Search for the cell housing the specified text and yield its [X, Y] center coordinate. 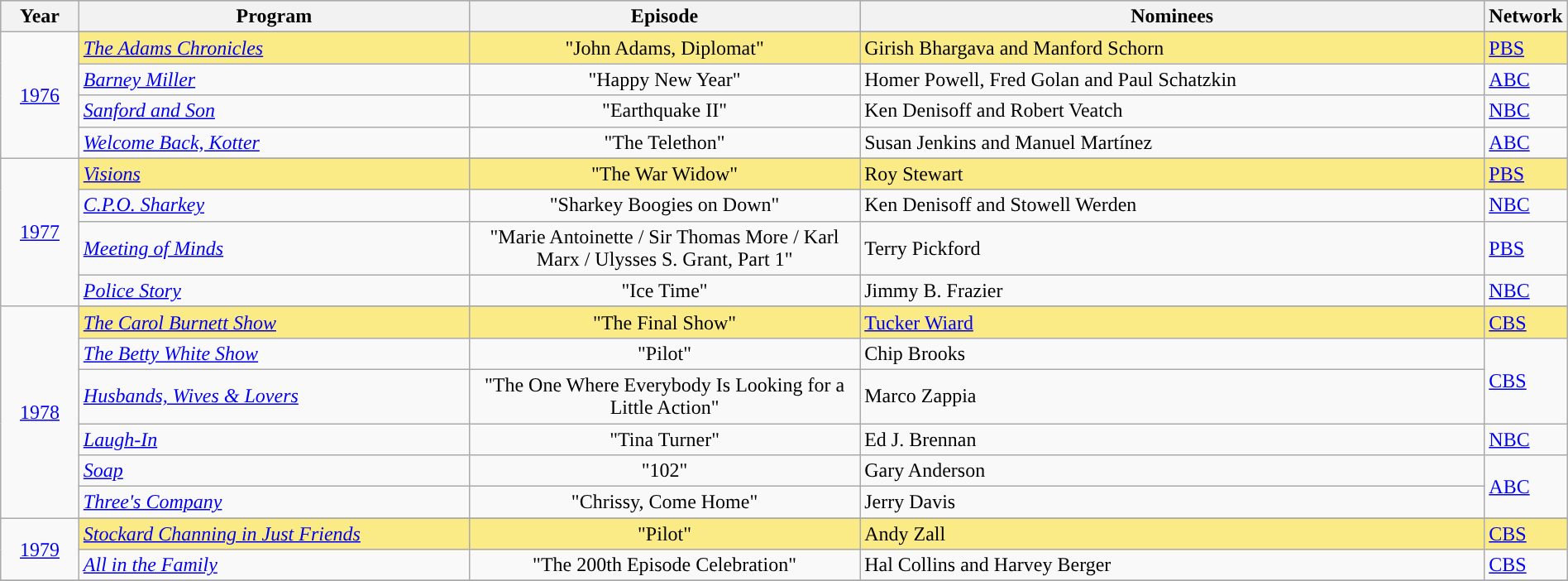
The Carol Burnett Show [274, 322]
"Earthquake II" [664, 111]
Jimmy B. Frazier [1173, 290]
"The 200th Episode Celebration" [664, 565]
Meeting of Minds [274, 248]
"Tina Turner" [664, 439]
Network [1526, 17]
"The One Where Everybody Is Looking for a Little Action" [664, 396]
Nominees [1173, 17]
1979 [40, 550]
Visions [274, 174]
"Ice Time" [664, 290]
Terry Pickford [1173, 248]
"Chrissy, Come Home" [664, 502]
Jerry Davis [1173, 502]
Episode [664, 17]
Ken Denisoff and Stowell Werden [1173, 205]
"The War Widow" [664, 174]
Program [274, 17]
Police Story [274, 290]
Barney Miller [274, 79]
"Marie Antoinette / Sir Thomas More / Karl Marx / Ulysses S. Grant, Part 1" [664, 248]
"Sharkey Boogies on Down" [664, 205]
Marco Zappia [1173, 396]
The Betty White Show [274, 353]
The Adams Chronicles [274, 48]
Susan Jenkins and Manuel Martínez [1173, 142]
Roy Stewart [1173, 174]
All in the Family [274, 565]
Andy Zall [1173, 534]
"Happy New Year" [664, 79]
Gary Anderson [1173, 471]
1976 [40, 95]
Welcome Back, Kotter [274, 142]
Stockard Channing in Just Friends [274, 534]
Ken Denisoff and Robert Veatch [1173, 111]
"The Telethon" [664, 142]
Girish Bhargava and Manford Schorn [1173, 48]
"John Adams, Diplomat" [664, 48]
Year [40, 17]
Husbands, Wives & Lovers [274, 396]
1977 [40, 232]
Soap [274, 471]
Sanford and Son [274, 111]
Three's Company [274, 502]
Homer Powell, Fred Golan and Paul Schatzkin [1173, 79]
"102" [664, 471]
C.P.O. Sharkey [274, 205]
Laugh-In [274, 439]
1978 [40, 412]
Ed J. Brennan [1173, 439]
"The Final Show" [664, 322]
Tucker Wiard [1173, 322]
Hal Collins and Harvey Berger [1173, 565]
Chip Brooks [1173, 353]
